From the cell containing the given text, extract its center point as (x, y) coordinate. 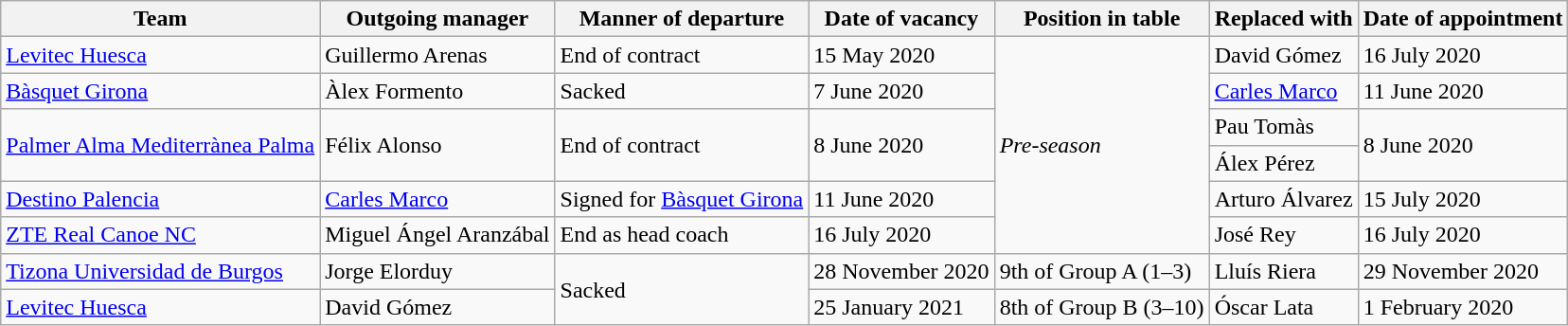
9th of Group A (1–3) (1102, 271)
Position in table (1102, 19)
Óscar Lata (1284, 307)
Pau Tomàs (1284, 127)
Pre-season (1102, 145)
José Rey (1284, 235)
Jorge Elorduy (437, 271)
Palmer Alma Mediterrànea Palma (161, 145)
Destino Palencia (161, 199)
Álex Pérez (1284, 163)
Replaced with (1284, 19)
Lluís Riera (1284, 271)
Team (161, 19)
Signed for Bàsquet Girona (682, 199)
Miguel Ángel Aranzábal (437, 235)
Manner of departure (682, 19)
7 June 2020 (901, 91)
29 November 2020 (1463, 271)
Guillermo Arenas (437, 55)
Félix Alonso (437, 145)
Bàsquet Girona (161, 91)
Arturo Álvarez (1284, 199)
15 July 2020 (1463, 199)
15 May 2020 (901, 55)
Tizona Universidad de Burgos (161, 271)
1 February 2020 (1463, 307)
End as head coach (682, 235)
Date of vacancy (901, 19)
8th of Group B (3–10) (1102, 307)
25 January 2021 (901, 307)
Date of appointment (1463, 19)
28 November 2020 (901, 271)
ZTE Real Canoe NC (161, 235)
Outgoing manager (437, 19)
Àlex Formento (437, 91)
